Output the (x, y) coordinate of the center of the cell containing the given text.  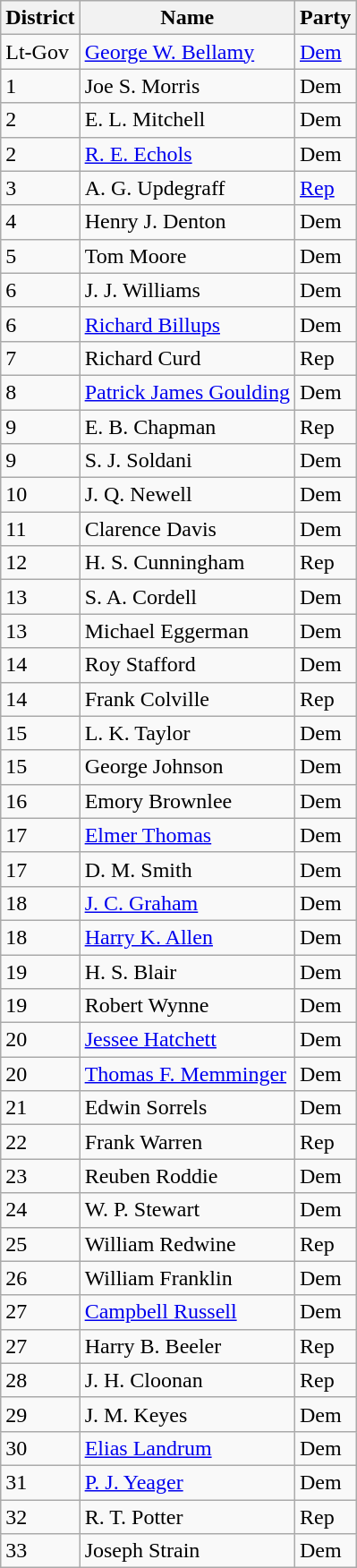
Elmer Thomas (187, 835)
A. G. Updegraff (187, 188)
R. T. Potter (187, 1517)
26 (40, 1278)
22 (40, 1142)
Michael Eggerman (187, 631)
S. A. Cordell (187, 597)
District (40, 18)
Joe S. Morris (187, 86)
24 (40, 1210)
L. K. Taylor (187, 733)
Edwin Sorrels (187, 1108)
Emory Brownlee (187, 801)
32 (40, 1517)
J. J. Williams (187, 290)
10 (40, 495)
33 (40, 1551)
16 (40, 801)
28 (40, 1380)
William Franklin (187, 1278)
25 (40, 1244)
Clarence Davis (187, 529)
21 (40, 1108)
Jessee Hatchett (187, 1040)
Harry B. Beeler (187, 1346)
George W. Bellamy (187, 52)
Reuben Roddie (187, 1176)
J. Q. Newell (187, 495)
Tom Moore (187, 256)
Henry J. Denton (187, 222)
Robert Wynne (187, 1006)
31 (40, 1482)
4 (40, 222)
P. J. Yeager (187, 1482)
Joseph Strain (187, 1551)
23 (40, 1176)
George Johnson (187, 767)
30 (40, 1448)
Name (187, 18)
Thomas F. Memminger (187, 1074)
12 (40, 563)
7 (40, 358)
11 (40, 529)
R. E. Echols (187, 154)
1 (40, 86)
J. H. Cloonan (187, 1380)
J. M. Keyes (187, 1414)
Patrick James Goulding (187, 392)
Lt-Gov (40, 52)
Frank Colville (187, 699)
3 (40, 188)
H. S. Blair (187, 971)
S. J. Soldani (187, 461)
E. B. Chapman (187, 427)
E. L. Mitchell (187, 120)
Frank Warren (187, 1142)
Elias Landrum (187, 1448)
William Redwine (187, 1244)
J. C. Graham (187, 903)
W. P. Stewart (187, 1210)
Party (325, 18)
Richard Curd (187, 358)
5 (40, 256)
D. M. Smith (187, 869)
29 (40, 1414)
Harry K. Allen (187, 937)
8 (40, 392)
Roy Stafford (187, 665)
Richard Billups (187, 324)
H. S. Cunningham (187, 563)
Campbell Russell (187, 1312)
